Capture the cell that displays the provided text and extract its (X, Y) central coordinate. 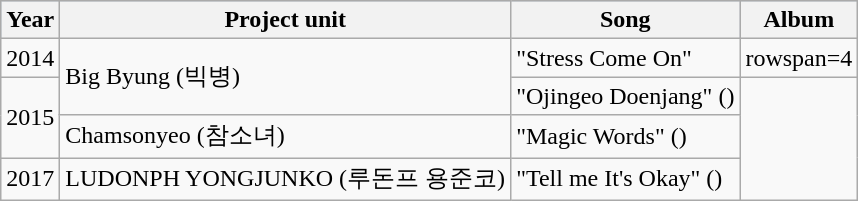
"Ojingeo Doenjang" () (626, 96)
2015 (30, 118)
"Stress Come On" (626, 58)
2017 (30, 180)
LUDONPH YONGJUNKO (루돈프 용준코) (286, 180)
Year (30, 20)
Album (799, 20)
Chamsonyeo (참소녀) (286, 136)
"Tell me It's Okay" () (626, 180)
Project unit (286, 20)
Big Byung (빅병) (286, 77)
Song (626, 20)
rowspan=4 (799, 58)
"Magic Words" () (626, 136)
2014 (30, 58)
